Detect which cell encompasses the target text, then output its [x, y] center coordinate. 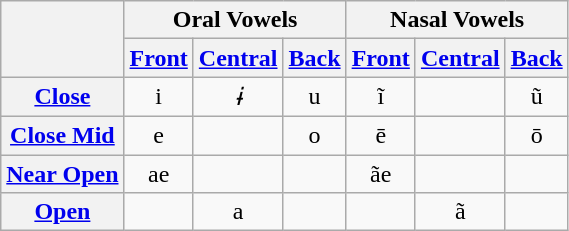
Open [62, 212]
ã [460, 212]
ĩ [380, 97]
Close Mid [62, 135]
ũ [536, 97]
ɨ [238, 97]
a [238, 212]
o [314, 135]
ãe [380, 173]
ē [380, 135]
i [158, 97]
e [158, 135]
ō [536, 135]
Near Open [62, 173]
u [314, 97]
Nasal Vowels [457, 20]
ae [158, 173]
Oral Vowels [235, 20]
Close [62, 97]
